Output the [X, Y] coordinate of the center of the cell containing the given text.  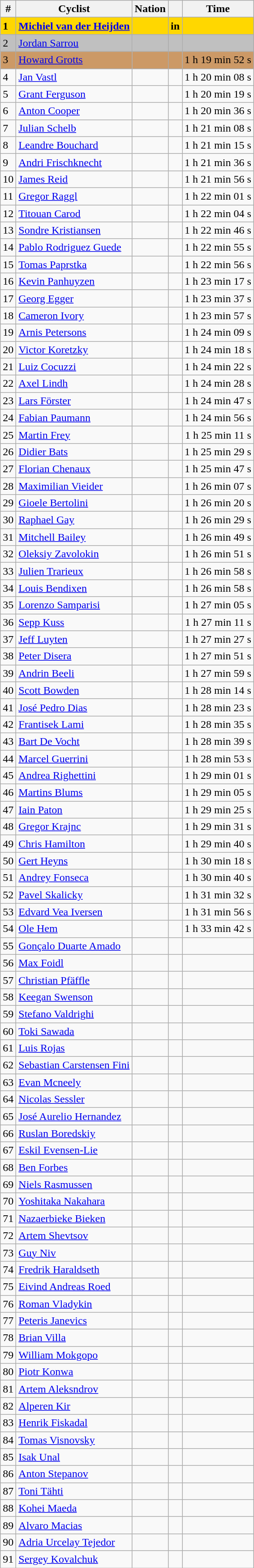
1 h 23 min 57 s [218, 316]
Bart De Vocht [74, 741]
Arnis Petersons [74, 333]
27 [8, 469]
Guy Niv [74, 1252]
# [8, 9]
Ole Hem [74, 929]
Henrik Fiskadal [74, 1423]
Luiz Cocuzzi [74, 367]
55 [8, 946]
79 [8, 1355]
1 h 21 min 56 s [218, 179]
26 [8, 452]
1 h 27 min 59 s [218, 673]
1 h 26 min 20 s [218, 503]
Artem Aleksndrov [74, 1389]
Yoshitaka Nakahara [74, 1201]
Martin Frey [74, 435]
34 [8, 588]
Gregor Krajnc [74, 827]
Piotr Konwa [74, 1372]
56 [8, 963]
1 h 23 min 17 s [218, 282]
1 h 22 min 56 s [218, 265]
Christian Pfäffle [74, 980]
54 [8, 929]
1 h 28 min 39 s [218, 741]
Gert Heyns [74, 861]
1 h 31 min 56 s [218, 912]
1 h 30 min 18 s [218, 861]
Nazaerbieke Bieken [74, 1218]
Andrin Beeli [74, 673]
José Pedro Dias [74, 707]
1 h 21 min 36 s [218, 162]
60 [8, 1031]
1 h 21 min 08 s [218, 128]
51 [8, 878]
Jan Vastl [74, 77]
53 [8, 912]
Max Foidl [74, 963]
67 [8, 1150]
24 [8, 418]
José Aurelio Hernandez [74, 1116]
1 h 29 min 31 s [218, 827]
87 [8, 1491]
Keegan Swenson [74, 997]
10 [8, 179]
Louis Bendixen [74, 588]
Didier Bats [74, 452]
Eivind Andreas Roed [74, 1286]
25 [8, 435]
Grant Ferguson [74, 94]
69 [8, 1184]
11 [8, 196]
84 [8, 1440]
Evan Mcneely [74, 1082]
16 [8, 282]
68 [8, 1167]
1 h 24 min 28 s [218, 384]
Cyclist [74, 9]
37 [8, 639]
Ruslan Boredskiy [74, 1133]
1 h 20 min 36 s [218, 111]
1 h 19 min 52 s [218, 60]
Titouan Carod [74, 214]
7 [8, 128]
Mitchell Bailey [74, 537]
83 [8, 1423]
Isak Unal [74, 1457]
1 h 24 min 47 s [218, 401]
Roman Vladykin [74, 1304]
Jordan Sarrou [74, 43]
Stefano Valdrighi [74, 1014]
Lars Förster [74, 401]
13 [8, 231]
74 [8, 1269]
65 [8, 1116]
Peter Disera [74, 656]
Brian Villa [74, 1338]
Andri Frischknecht [74, 162]
8 [8, 145]
38 [8, 656]
Sebastian Carstensen Fini [74, 1065]
Fredrik Haraldseth [74, 1269]
2 [8, 43]
Time [218, 9]
Kohei Maeda [74, 1508]
Toni Tähti [74, 1491]
36 [8, 622]
78 [8, 1338]
20 [8, 350]
1 h 22 min 46 s [218, 231]
58 [8, 997]
66 [8, 1133]
1 h 26 min 29 s [218, 520]
Cameron Ivory [74, 316]
33 [8, 571]
15 [8, 265]
Alvaro Macias [74, 1525]
1 h 28 min 53 s [218, 759]
12 [8, 214]
49 [8, 844]
Edvard Vea Iversen [74, 912]
1 h 22 min 04 s [218, 214]
Pavel Skalicky [74, 895]
Tomas Visnovsky [74, 1440]
85 [8, 1457]
Chris Hamilton [74, 844]
Pablo Rodriguez Guede [74, 248]
1 h 24 min 09 s [218, 333]
1 [8, 26]
1 h 28 min 23 s [218, 707]
1 h 24 min 22 s [218, 367]
Adria Urcelay Tejedor [74, 1542]
76 [8, 1304]
52 [8, 895]
1 h 27 min 05 s [218, 605]
Kevin Panhuyzen [74, 282]
44 [8, 759]
21 [8, 367]
Marcel Guerrini [74, 759]
1 h 26 min 49 s [218, 537]
88 [8, 1508]
Sepp Kuss [74, 622]
57 [8, 980]
Nicolas Sessler [74, 1099]
1 h 26 min 51 s [218, 554]
1 h 29 min 05 s [218, 793]
70 [8, 1201]
46 [8, 793]
14 [8, 248]
Eskil Evensen-Lie [74, 1150]
Frantisek Lami [74, 724]
41 [8, 707]
89 [8, 1525]
77 [8, 1321]
1 h 20 min 08 s [218, 77]
Gonçalo Duarte Amado [74, 946]
4 [8, 77]
Scott Bowden [74, 690]
61 [8, 1048]
Niels Rasmussen [74, 1184]
Julian Schelb [74, 128]
Luis Rojas [74, 1048]
48 [8, 827]
42 [8, 724]
Ben Forbes [74, 1167]
3 [8, 60]
Sergey Kovalchuk [74, 1559]
91 [8, 1559]
Michiel van der Heijden [74, 26]
Howard Grotts [74, 60]
Gregor Raggl [74, 196]
1 h 28 min 14 s [218, 690]
Georg Egger [74, 299]
1 h 22 min 55 s [218, 248]
35 [8, 605]
80 [8, 1372]
Artem Shevtsov [74, 1235]
Sondre Kristiansen [74, 231]
43 [8, 741]
Andrea Righettini [74, 776]
9 [8, 162]
Julien Trarieux [74, 571]
1 h 25 min 29 s [218, 452]
Gioele Bertolini [74, 503]
Victor Koretzky [74, 350]
1 h 26 min 07 s [218, 486]
19 [8, 333]
1 h 27 min 51 s [218, 656]
30 [8, 520]
75 [8, 1286]
82 [8, 1406]
Florian Chenaux [74, 469]
1 h 29 min 01 s [218, 776]
Raphael Gay [74, 520]
Lorenzo Samparisi [74, 605]
Maximilian Vieider [74, 486]
45 [8, 776]
1 h 21 min 15 s [218, 145]
81 [8, 1389]
6 [8, 111]
71 [8, 1218]
Jeff Luyten [74, 639]
50 [8, 861]
28 [8, 486]
Leandre Bouchard [74, 145]
Toki Sawada [74, 1031]
1 h 24 min 56 s [218, 418]
Andrey Fonseca [74, 878]
18 [8, 316]
29 [8, 503]
1 h 22 min 01 s [218, 196]
1 h 27 min 11 s [218, 622]
1 h 29 min 40 s [218, 844]
Peteris Janevics [74, 1321]
1 h 24 min 18 s [218, 350]
1 h 25 min 47 s [218, 469]
1 h 28 min 35 s [218, 724]
Anton Stepanov [74, 1474]
William Mokgopo [74, 1355]
Anton Cooper [74, 111]
40 [8, 690]
17 [8, 299]
Martins Blums [74, 793]
23 [8, 401]
22 [8, 384]
1 h 31 min 32 s [218, 895]
Oleksiy Zavolokin [74, 554]
5 [8, 94]
59 [8, 1014]
47 [8, 810]
James Reid [74, 179]
64 [8, 1099]
31 [8, 537]
1 h 27 min 27 s [218, 639]
Nation [150, 9]
Tomas Paprstka [74, 265]
90 [8, 1542]
63 [8, 1082]
Axel Lindh [74, 384]
in [175, 26]
Alperen Kir [74, 1406]
Fabian Paumann [74, 418]
1 h 23 min 37 s [218, 299]
73 [8, 1252]
Iain Paton [74, 810]
1 h 29 min 25 s [218, 810]
72 [8, 1235]
86 [8, 1474]
1 h 20 min 19 s [218, 94]
62 [8, 1065]
32 [8, 554]
1 h 25 min 11 s [218, 435]
1 h 30 min 40 s [218, 878]
39 [8, 673]
1 h 33 min 42 s [218, 929]
